Detect which cell encompasses the target text, then output its [x, y] center coordinate. 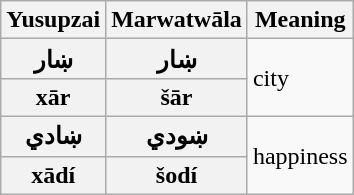
ښادي [54, 136]
xādí [54, 175]
Meaning [300, 20]
city [300, 78]
happiness [300, 155]
Marwatwāla [177, 20]
ښودي [177, 136]
xār [54, 97]
Yusupzai [54, 20]
šār [177, 97]
šodí [177, 175]
